For the text-containing cell, return its midpoint in (x, y) coordinate format. 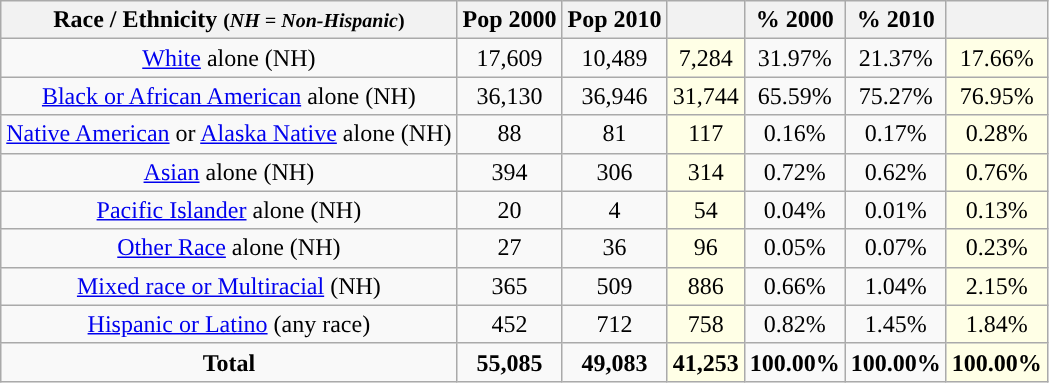
Black or African American alone (NH) (229, 96)
Hispanic or Latino (any race) (229, 324)
Total (229, 362)
117 (706, 134)
Pop 2000 (510, 20)
17,609 (510, 58)
4 (614, 210)
0.23% (996, 248)
% 2000 (794, 20)
96 (706, 248)
0.76% (996, 172)
49,083 (614, 362)
31.97% (794, 58)
55,085 (510, 362)
41,253 (706, 362)
0.66% (794, 286)
0.13% (996, 210)
365 (510, 286)
0.01% (896, 210)
306 (614, 172)
509 (614, 286)
314 (706, 172)
0.62% (896, 172)
65.59% (794, 96)
White alone (NH) (229, 58)
394 (510, 172)
81 (614, 134)
36 (614, 248)
0.07% (896, 248)
0.16% (794, 134)
% 2010 (896, 20)
452 (510, 324)
21.37% (896, 58)
0.05% (794, 248)
0.28% (996, 134)
0.04% (794, 210)
Pacific Islander alone (NH) (229, 210)
Native American or Alaska Native alone (NH) (229, 134)
75.27% (896, 96)
0.17% (896, 134)
Race / Ethnicity (NH = Non-Hispanic) (229, 20)
2.15% (996, 286)
1.84% (996, 324)
20 (510, 210)
Other Race alone (NH) (229, 248)
0.72% (794, 172)
1.45% (896, 324)
17.66% (996, 58)
7,284 (706, 58)
712 (614, 324)
1.04% (896, 286)
Pop 2010 (614, 20)
36,130 (510, 96)
Mixed race or Multiracial (NH) (229, 286)
758 (706, 324)
10,489 (614, 58)
54 (706, 210)
Asian alone (NH) (229, 172)
36,946 (614, 96)
88 (510, 134)
76.95% (996, 96)
886 (706, 286)
27 (510, 248)
31,744 (706, 96)
0.82% (794, 324)
